Determine the (x, y) coordinate at the center of the cell enclosing the given text.  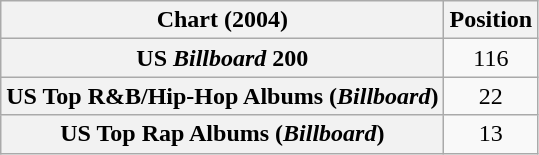
Chart (2004) (222, 20)
22 (491, 96)
13 (491, 134)
US Top Rap Albums (Billboard) (222, 134)
116 (491, 58)
US Billboard 200 (222, 58)
US Top R&B/Hip-Hop Albums (Billboard) (222, 96)
Position (491, 20)
